Provide the [x, y] coordinate of the cell's center where the given text is located.  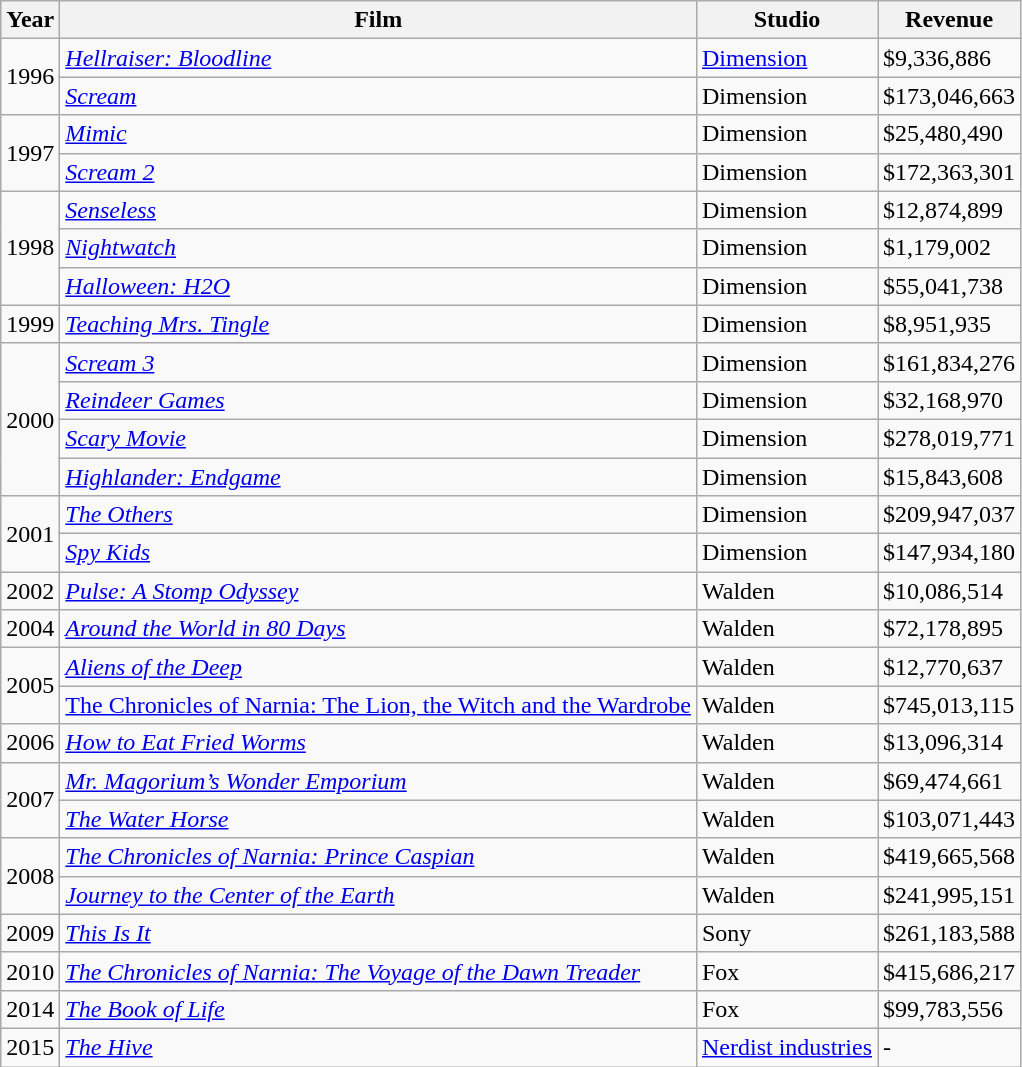
2001 [30, 534]
$147,934,180 [950, 553]
Studio [786, 20]
$32,168,970 [950, 400]
Nightwatch [378, 248]
Senseless [378, 210]
$278,019,771 [950, 438]
Scream [378, 96]
2000 [30, 419]
$103,071,443 [950, 819]
2004 [30, 629]
$69,474,661 [950, 781]
$8,951,935 [950, 324]
2008 [30, 876]
$55,041,738 [950, 286]
$13,096,314 [950, 743]
Mr. Magorium’s Wonder Emporium [378, 781]
$99,783,556 [950, 1009]
This Is It [378, 933]
Hellraiser: Bloodline [378, 58]
- [950, 1047]
The Book of Life [378, 1009]
2002 [30, 591]
1996 [30, 77]
1997 [30, 153]
$161,834,276 [950, 362]
2007 [30, 800]
$25,480,490 [950, 134]
The Chronicles of Narnia: The Lion, the Witch and the Wardrobe [378, 705]
The Chronicles of Narnia: The Voyage of the Dawn Treader [378, 971]
Mimic [378, 134]
2006 [30, 743]
Pulse: A Stomp Odyssey [378, 591]
Scream 3 [378, 362]
Highlander: Endgame [378, 477]
$72,178,895 [950, 629]
$12,770,637 [950, 667]
Spy Kids [378, 553]
$1,179,002 [950, 248]
Journey to the Center of the Earth [378, 895]
Reindeer Games [378, 400]
$241,995,151 [950, 895]
2015 [30, 1047]
$419,665,568 [950, 857]
$10,086,514 [950, 591]
Halloween: H2O [378, 286]
Year [30, 20]
Around the World in 80 Days [378, 629]
$15,843,608 [950, 477]
How to Eat Fried Worms [378, 743]
2009 [30, 933]
The Water Horse [378, 819]
$172,363,301 [950, 172]
2005 [30, 686]
2010 [30, 971]
$415,686,217 [950, 971]
Film [378, 20]
2014 [30, 1009]
Scary Movie [378, 438]
$9,336,886 [950, 58]
Teaching Mrs. Tingle [378, 324]
The Hive [378, 1047]
1999 [30, 324]
Sony [786, 933]
$209,947,037 [950, 515]
The Others [378, 515]
$745,013,115 [950, 705]
$12,874,899 [950, 210]
$173,046,663 [950, 96]
Aliens of the Deep [378, 667]
Nerdist industries [786, 1047]
$261,183,588 [950, 933]
The Chronicles of Narnia: Prince Caspian [378, 857]
Scream 2 [378, 172]
1998 [30, 248]
Revenue [950, 20]
